Capture the cell that displays the provided text and extract its [x, y] central coordinate. 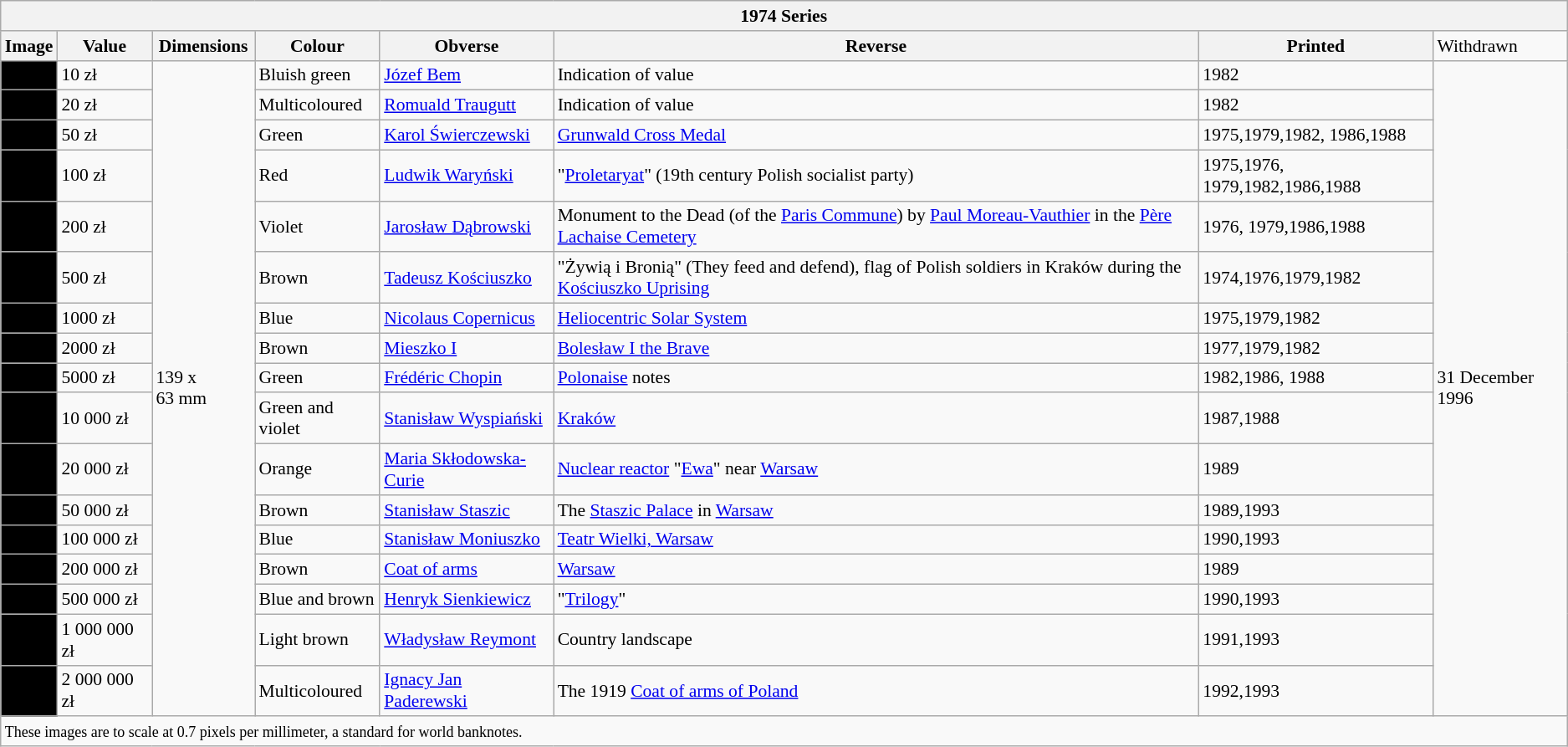
500 000 zł [104, 600]
Polonaise notes [876, 378]
Obverse [467, 46]
1974 Series [784, 16]
1987,1988 [1315, 418]
Frédéric Chopin [467, 378]
Bluish green [318, 75]
Light brown [318, 639]
Green and violet [318, 418]
500 zł [104, 278]
50 000 zł [104, 510]
Country landscape [876, 639]
1 000 000 zł [104, 639]
Nuclear reactor "Ewa" near Warsaw [876, 470]
Władysław Reymont [467, 639]
Józef Bem [467, 75]
1975,1979,1982, 1986,1988 [1315, 136]
Karol Świerczewski [467, 136]
"Żywią i Bronią" (They feed and defend), flag of Polish soldiers in Kraków during the Kościuszko Uprising [876, 278]
"Trilogy" [876, 600]
100 zł [104, 176]
Stanisław Staszic [467, 510]
1974,1976,1979,1982 [1315, 278]
Tadeusz Kościuszko [467, 278]
1975,1976, 1979,1982,1986,1988 [1315, 176]
Nicolaus Copernicus [467, 319]
Coat of arms [467, 570]
"Proletaryat" (19th century Polish socialist party) [876, 176]
Violet [318, 226]
Colour [318, 46]
The Staszic Palace in Warsaw [876, 510]
Romuald Traugutt [467, 105]
10 zł [104, 75]
139 x 63 mm [204, 388]
Dimensions [204, 46]
Mieszko I [467, 348]
Image [29, 46]
2 000 000 zł [104, 691]
Teatr Wielki, Warsaw [876, 540]
1000 zł [104, 319]
Ignacy Jan Paderewski [467, 691]
Blue and brown [318, 600]
Stanisław Wyspiański [467, 418]
Withdrawn [1499, 46]
Reverse [876, 46]
1991,1993 [1315, 639]
1982,1986, 1988 [1315, 378]
Grunwald Cross Medal [876, 136]
Jarosław Dąbrowski [467, 226]
Maria Skłodowska-Curie [467, 470]
The 1919 Coat of arms of Poland [876, 691]
1976, 1979,1986,1988 [1315, 226]
1992,1993 [1315, 691]
1975,1979,1982 [1315, 319]
Heliocentric Solar System [876, 319]
5000 zł [104, 378]
10 000 zł [104, 418]
50 zł [104, 136]
200 000 zł [104, 570]
1977,1979,1982 [1315, 348]
Orange [318, 470]
200 zł [104, 226]
20 000 zł [104, 470]
Monument to the Dead (of the Paris Commune) by Paul Moreau-Vauthier in the Père Lachaise Cemetery [876, 226]
Bolesław I the Brave [876, 348]
Kraków [876, 418]
Warsaw [876, 570]
100 000 zł [104, 540]
These images are to scale at 0.7 pixels per millimeter, a standard for world banknotes. [784, 732]
Henryk Sienkiewicz [467, 600]
Printed [1315, 46]
1989,1993 [1315, 510]
2000 zł [104, 348]
Red [318, 176]
Ludwik Waryński [467, 176]
31 December 1996 [1499, 388]
20 zł [104, 105]
Value [104, 46]
Stanisław Moniuszko [467, 540]
